Return the [X, Y] coordinate for the center point of the cell that contains the specified text.  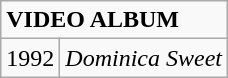
VIDEO ALBUM [114, 20]
Dominica Sweet [144, 58]
1992 [30, 58]
